From the cell containing the given text, extract its center point as (X, Y) coordinate. 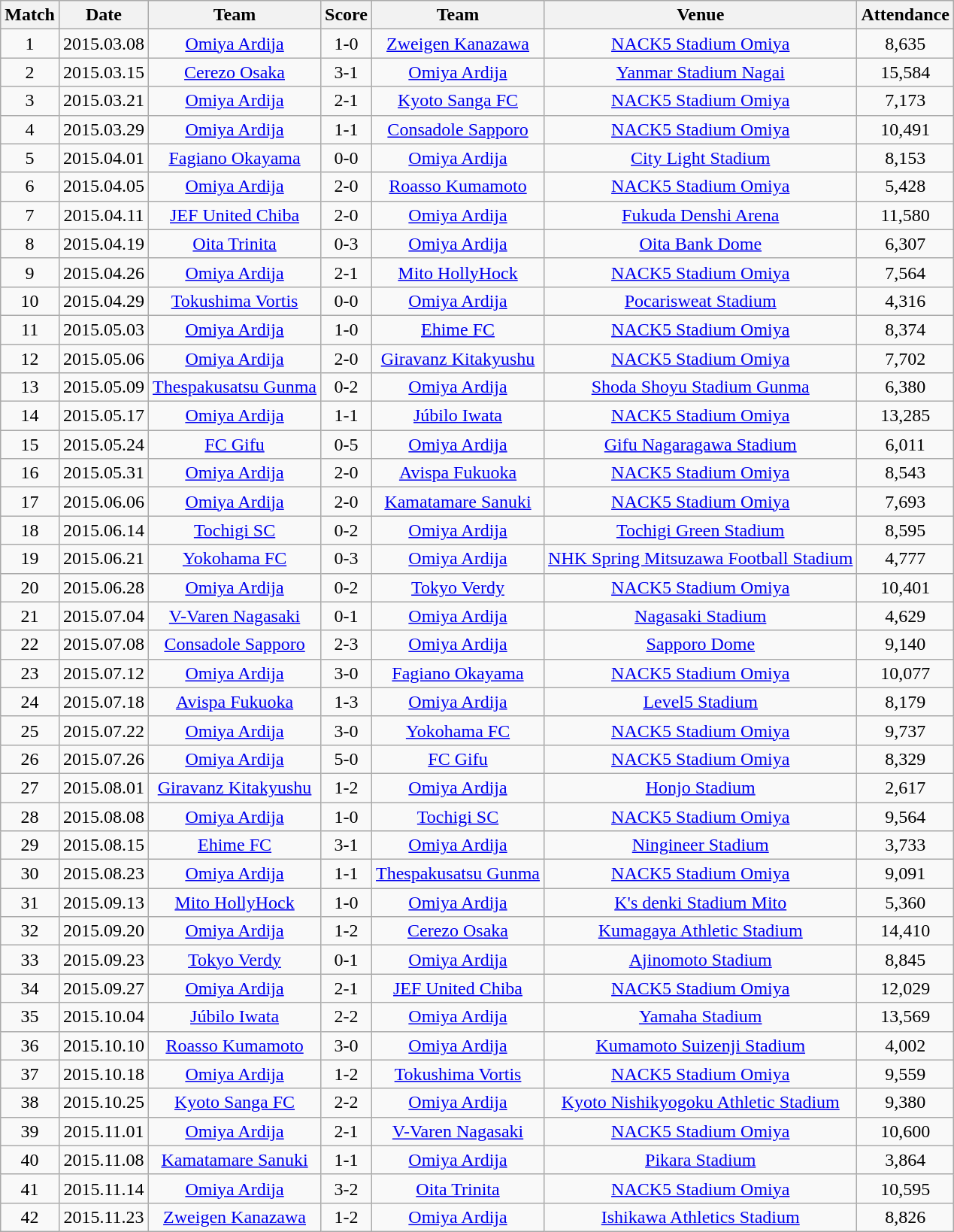
9 (30, 272)
23 (30, 673)
18 (30, 530)
Kumamoto Suizenji Stadium (701, 1045)
12 (30, 359)
City Light Stadium (701, 158)
2015.09.23 (104, 960)
10,595 (905, 1188)
10,077 (905, 673)
Pikara Stadium (701, 1160)
10 (30, 301)
30 (30, 874)
4,002 (905, 1045)
2015.03.08 (104, 44)
2-3 (347, 645)
2015.08.01 (104, 787)
2015.03.21 (104, 101)
7,173 (905, 101)
Attendance (905, 15)
2015.11.23 (104, 1217)
25 (30, 730)
41 (30, 1188)
2015.09.13 (104, 903)
39 (30, 1131)
7,564 (905, 272)
36 (30, 1045)
22 (30, 645)
Pocarisweat Stadium (701, 301)
8,329 (905, 759)
9,380 (905, 1103)
13 (30, 387)
8,826 (905, 1217)
1 (30, 44)
32 (30, 931)
2015.07.22 (104, 730)
4,316 (905, 301)
2015.04.19 (104, 244)
2015.09.20 (104, 931)
2015.03.29 (104, 129)
4,629 (905, 616)
3,733 (905, 845)
24 (30, 702)
2015.09.27 (104, 988)
6,380 (905, 387)
40 (30, 1160)
2015.04.11 (104, 215)
Sapporo Dome (701, 645)
Ishikawa Athletics Stadium (701, 1217)
Yamaha Stadium (701, 1017)
Score (347, 15)
7 (30, 215)
13,569 (905, 1017)
15 (30, 445)
2015.10.04 (104, 1017)
2015.06.21 (104, 559)
14 (30, 416)
2015.07.04 (104, 616)
3-2 (347, 1188)
2015.10.18 (104, 1074)
1-3 (347, 702)
8,635 (905, 44)
3,864 (905, 1160)
2015.05.17 (104, 416)
11 (30, 329)
8,179 (905, 702)
10,600 (905, 1131)
42 (30, 1217)
Level5 Stadium (701, 702)
K's denki Stadium Mito (701, 903)
Gifu Nagaragawa Stadium (701, 445)
2015.03.15 (104, 72)
2015.05.24 (104, 445)
2015.07.08 (104, 645)
17 (30, 502)
5 (30, 158)
2015.08.15 (104, 845)
Match (30, 15)
2015.10.10 (104, 1045)
5-0 (347, 759)
8,543 (905, 473)
2015.04.26 (104, 272)
21 (30, 616)
8,153 (905, 158)
2015.10.25 (104, 1103)
8,845 (905, 960)
Venue (701, 15)
2015.05.09 (104, 387)
8 (30, 244)
14,410 (905, 931)
28 (30, 816)
6 (30, 187)
Oita Bank Dome (701, 244)
2,617 (905, 787)
31 (30, 903)
9,564 (905, 816)
11,580 (905, 215)
2015.08.23 (104, 874)
12,029 (905, 988)
2015.06.14 (104, 530)
6,307 (905, 244)
2015.11.14 (104, 1188)
9,091 (905, 874)
35 (30, 1017)
Kyoto Nishikyogoku Athletic Stadium (701, 1103)
4 (30, 129)
4,777 (905, 559)
2015.06.06 (104, 502)
2 (30, 72)
9,140 (905, 645)
15,584 (905, 72)
2015.07.26 (104, 759)
19 (30, 559)
Ajinomoto Stadium (701, 960)
3 (30, 101)
34 (30, 988)
16 (30, 473)
2015.05.03 (104, 329)
8,374 (905, 329)
29 (30, 845)
Nagasaki Stadium (701, 616)
2015.04.05 (104, 187)
37 (30, 1074)
2015.07.18 (104, 702)
Kumagaya Athletic Stadium (701, 931)
9,559 (905, 1074)
Yanmar Stadium Nagai (701, 72)
2015.06.28 (104, 587)
6,011 (905, 445)
2015.08.08 (104, 816)
10,491 (905, 129)
38 (30, 1103)
2015.11.08 (104, 1160)
8,595 (905, 530)
2015.05.31 (104, 473)
13,285 (905, 416)
NHK Spring Mitsuzawa Football Stadium (701, 559)
5,428 (905, 187)
7,702 (905, 359)
2015.05.06 (104, 359)
Honjo Stadium (701, 787)
7,693 (905, 502)
2015.04.01 (104, 158)
Shoda Shoyu Stadium Gunma (701, 387)
Ningineer Stadium (701, 845)
10,401 (905, 587)
5,360 (905, 903)
2015.04.29 (104, 301)
Fukuda Denshi Arena (701, 215)
33 (30, 960)
2015.11.01 (104, 1131)
9,737 (905, 730)
0-5 (347, 445)
26 (30, 759)
2015.07.12 (104, 673)
Date (104, 15)
27 (30, 787)
Tochigi Green Stadium (701, 530)
20 (30, 587)
